Find where the given text appears and provide that cell's center as [x, y] coordinate. 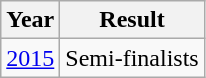
2015 [30, 58]
Result [132, 20]
Year [30, 20]
Semi-finalists [132, 58]
